Scan for the cell matching the given text and deliver its (x, y) coordinate at center. 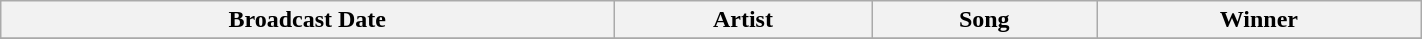
Song (984, 20)
Winner (1260, 20)
Broadcast Date (308, 20)
Artist (743, 20)
